Capture the cell that displays the provided text and extract its (X, Y) central coordinate. 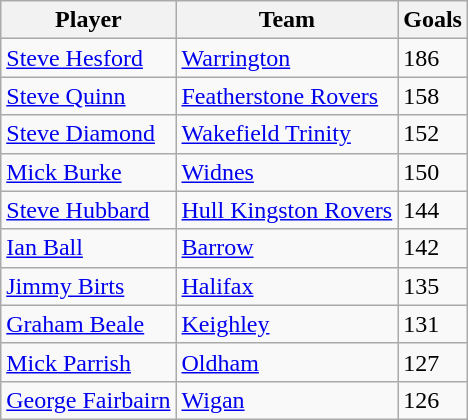
Keighley (287, 324)
Graham Beale (88, 324)
150 (433, 172)
Wakefield Trinity (287, 134)
127 (433, 362)
Oldham (287, 362)
144 (433, 210)
Featherstone Rovers (287, 96)
Wigan (287, 400)
Steve Hubbard (88, 210)
Steve Hesford (88, 58)
135 (433, 286)
Widnes (287, 172)
Ian Ball (88, 248)
George Fairbairn (88, 400)
152 (433, 134)
Steve Diamond (88, 134)
Team (287, 20)
131 (433, 324)
Jimmy Birts (88, 286)
Goals (433, 20)
Hull Kingston Rovers (287, 210)
Halifax (287, 286)
126 (433, 400)
Mick Burke (88, 172)
Mick Parrish (88, 362)
Barrow (287, 248)
186 (433, 58)
142 (433, 248)
158 (433, 96)
Player (88, 20)
Warrington (287, 58)
Steve Quinn (88, 96)
